Return [x, y] of the center of cell containing provided text 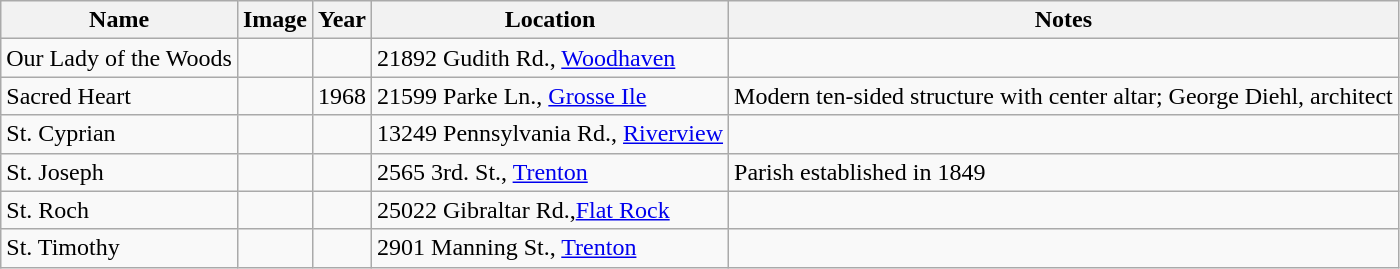
Image [274, 20]
2901 Manning St., Trenton [550, 248]
Name [120, 20]
St. Cyprian [120, 134]
21892 Gudith Rd., Woodhaven [550, 58]
Modern ten-sided structure with center altar; George Diehl, architect [1064, 96]
Our Lady of the Woods [120, 58]
1968 [342, 96]
Year [342, 20]
St. Joseph [120, 172]
Notes [1064, 20]
St. Roch [120, 210]
2565 3rd. St., Trenton [550, 172]
25022 Gibraltar Rd.,Flat Rock [550, 210]
Sacred Heart [120, 96]
Parish established in 1849 [1064, 172]
Location [550, 20]
St. Timothy [120, 248]
13249 Pennsylvania Rd., Riverview [550, 134]
21599 Parke Ln., Grosse Ile [550, 96]
